Determine the [x, y] coordinate at the center of the cell enclosing the given text.  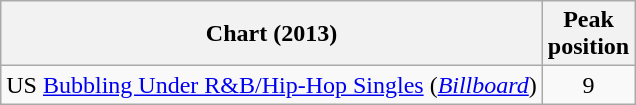
US Bubbling Under R&B/Hip-Hop Singles (Billboard) [272, 85]
Peakposition [588, 34]
Chart (2013) [272, 34]
9 [588, 85]
